Determine the [X, Y] coordinate at the center of the cell enclosing the given text.  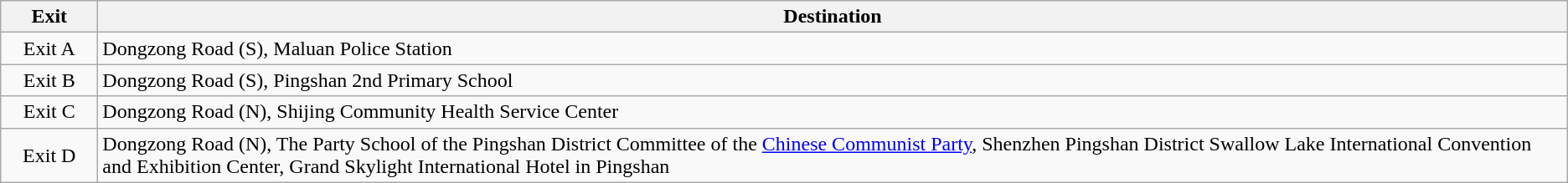
Exit B [49, 80]
Dongzong Road (S), Maluan Police Station [833, 48]
Exit A [49, 48]
Destination [833, 17]
Exit [49, 17]
Exit C [49, 112]
Exit D [49, 155]
Dongzong Road (N), Shijing Community Health Service Center [833, 112]
Dongzong Road (S), Pingshan 2nd Primary School [833, 80]
